Return (X, Y) of the center of cell containing provided text 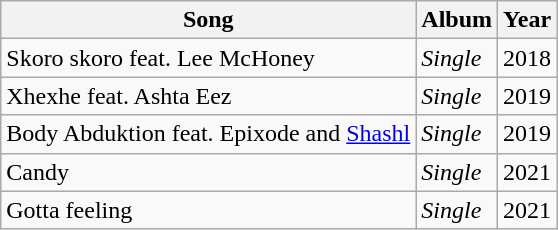
2018 (528, 58)
Body Abduktion feat. Epixode and Shashl (208, 134)
Xhexhe feat. Ashta Eez (208, 96)
Song (208, 20)
Candy (208, 172)
Skoro skoro feat. Lee McHoney (208, 58)
Album (457, 20)
Gotta feeling (208, 210)
Year (528, 20)
